Scan for the cell matching the given text and deliver its (x, y) coordinate at center. 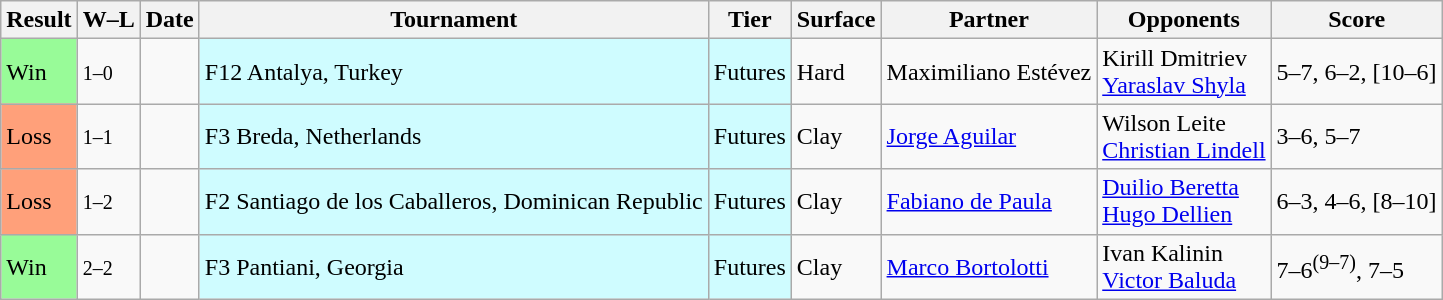
F2 Santiago de los Caballeros, Dominican Republic (454, 202)
Marco Bortolotti (989, 266)
7–6(9–7), 7–5 (1356, 266)
2–2 (108, 266)
Tier (750, 20)
Opponents (1184, 20)
F3 Pantiani, Georgia (454, 266)
Kirill Dmitriev Yaraslav Shyla (1184, 72)
Ivan Kalinin Victor Baluda (1184, 266)
Wilson Leite Christian Lindell (1184, 136)
F12 Antalya, Turkey (454, 72)
6–3, 4–6, [8–10] (1356, 202)
1–2 (108, 202)
Date (170, 20)
Maximiliano Estévez (989, 72)
1–0 (108, 72)
Duilio Beretta Hugo Dellien (1184, 202)
W–L (108, 20)
Jorge Aguilar (989, 136)
Hard (836, 72)
F3 Breda, Netherlands (454, 136)
Fabiano de Paula (989, 202)
1–1 (108, 136)
5–7, 6–2, [10–6] (1356, 72)
3–6, 5–7 (1356, 136)
Result (39, 20)
Partner (989, 20)
Score (1356, 20)
Tournament (454, 20)
Surface (836, 20)
